For the text-containing cell, return its midpoint in (x, y) coordinate format. 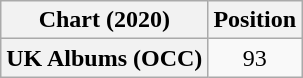
Position (255, 20)
93 (255, 58)
Chart (2020) (104, 20)
UK Albums (OCC) (104, 58)
